From the cell containing the given text, extract its center point as (x, y) coordinate. 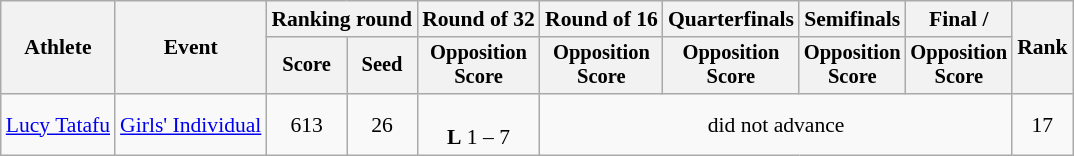
did not advance (776, 124)
L 1 – 7 (478, 124)
Event (190, 48)
Seed (382, 66)
Rank (1042, 48)
Round of 16 (602, 19)
Ranking round (342, 19)
Semifinals (852, 19)
613 (306, 124)
Score (306, 66)
Quarterfinals (731, 19)
Lucy Tatafu (58, 124)
Round of 32 (478, 19)
Athlete (58, 48)
17 (1042, 124)
Girls' Individual (190, 124)
Final / (958, 19)
26 (382, 124)
